Search for the cell housing the specified text and yield its (x, y) center coordinate. 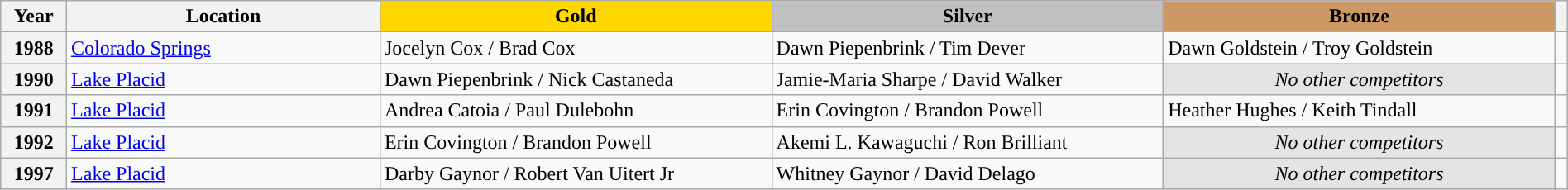
1991 (34, 111)
Jocelyn Cox / Brad Cox (576, 48)
Jamie-Maria Sharpe / David Walker (968, 79)
1990 (34, 79)
1992 (34, 142)
Heather Hughes / Keith Tindall (1360, 111)
1988 (34, 48)
Gold (576, 17)
Bronze (1360, 17)
Dawn Piepenbrink / Nick Castaneda (576, 79)
Akemi L. Kawaguchi / Ron Brilliant (968, 142)
Darby Gaynor / Robert Van Uitert Jr (576, 173)
Dawn Goldstein / Troy Goldstein (1360, 48)
Colorado Springs (223, 48)
Location (223, 17)
Silver (968, 17)
1997 (34, 173)
Andrea Catoia / Paul Dulebohn (576, 111)
Whitney Gaynor / David Delago (968, 173)
Dawn Piepenbrink / Tim Dever (968, 48)
Year (34, 17)
